Pinpoint the cell where the given text exists, returning its [X, Y] midpoint coordinate. 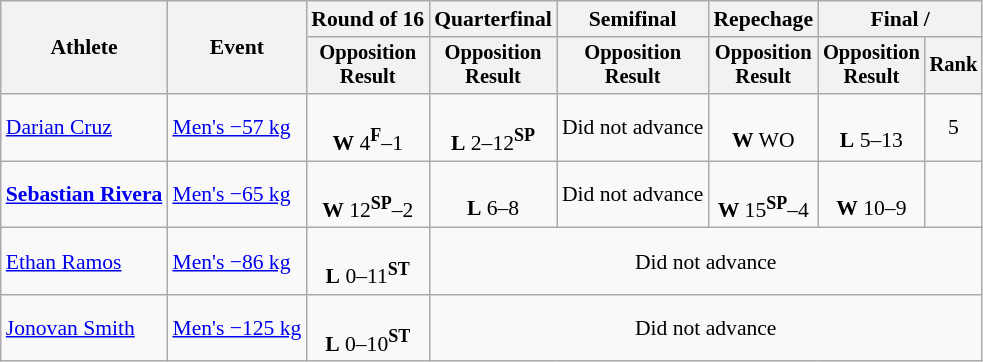
5 [954, 128]
Men's −125 kg [236, 328]
L 6–8 [493, 194]
L 0–11ST [368, 262]
Quarterfinal [493, 19]
L 0–10ST [368, 328]
W WO [763, 128]
Ethan Ramos [84, 262]
Rank [954, 66]
Athlete [84, 48]
W 4F–1 [368, 128]
Men's −65 kg [236, 194]
W 12SP–2 [368, 194]
Round of 16 [368, 19]
Sebastian Rivera [84, 194]
L 2–12SP [493, 128]
L 5–13 [872, 128]
Men's −86 kg [236, 262]
Final / [900, 19]
Event [236, 48]
Repechage [763, 19]
Darian Cruz [84, 128]
Semifinal [633, 19]
Men's −57 kg [236, 128]
W 10–9 [872, 194]
W 15SP–4 [763, 194]
Jonovan Smith [84, 328]
